Output the [x, y] coordinate of the center of the cell containing the given text.  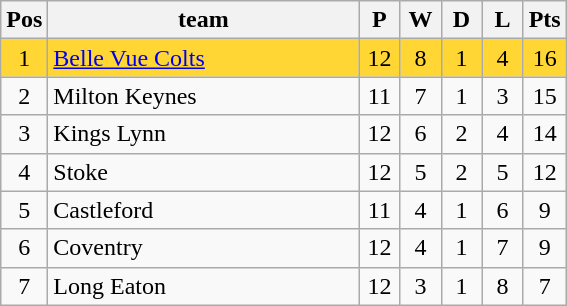
14 [544, 134]
Pts [544, 20]
Castleford [204, 210]
Kings Lynn [204, 134]
16 [544, 58]
Pos [24, 20]
15 [544, 96]
P [380, 20]
W [420, 20]
Milton Keynes [204, 96]
D [462, 20]
Stoke [204, 172]
Coventry [204, 248]
team [204, 20]
L [502, 20]
Long Eaton [204, 286]
Belle Vue Colts [204, 58]
